Locate the cell with the specified text and output its [x, y] center coordinate. 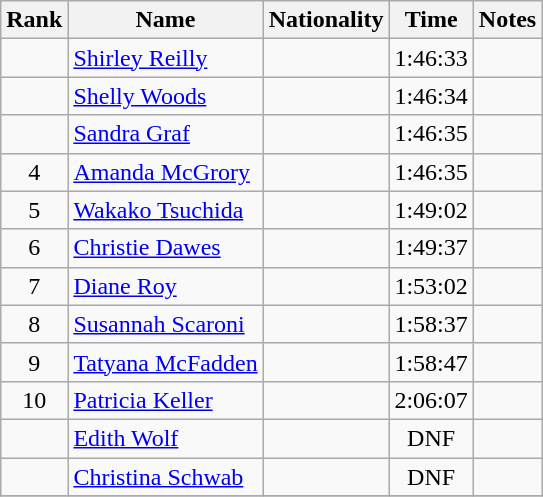
1:46:33 [431, 58]
Christie Dawes [166, 248]
Patricia Keller [166, 400]
1:53:02 [431, 286]
10 [34, 400]
Nationality [326, 20]
1:49:02 [431, 210]
Amanda McGrory [166, 172]
1:58:47 [431, 362]
1:49:37 [431, 248]
Name [166, 20]
Sandra Graf [166, 134]
Susannah Scaroni [166, 324]
2:06:07 [431, 400]
9 [34, 362]
Shirley Reilly [166, 58]
8 [34, 324]
Time [431, 20]
4 [34, 172]
Edith Wolf [166, 438]
Tatyana McFadden [166, 362]
Diane Roy [166, 286]
1:58:37 [431, 324]
1:46:34 [431, 96]
Notes [507, 20]
Rank [34, 20]
5 [34, 210]
6 [34, 248]
Wakako Tsuchida [166, 210]
7 [34, 286]
Shelly Woods [166, 96]
Christina Schwab [166, 477]
